Output the (x, y) coordinate of the center of the cell containing the given text.  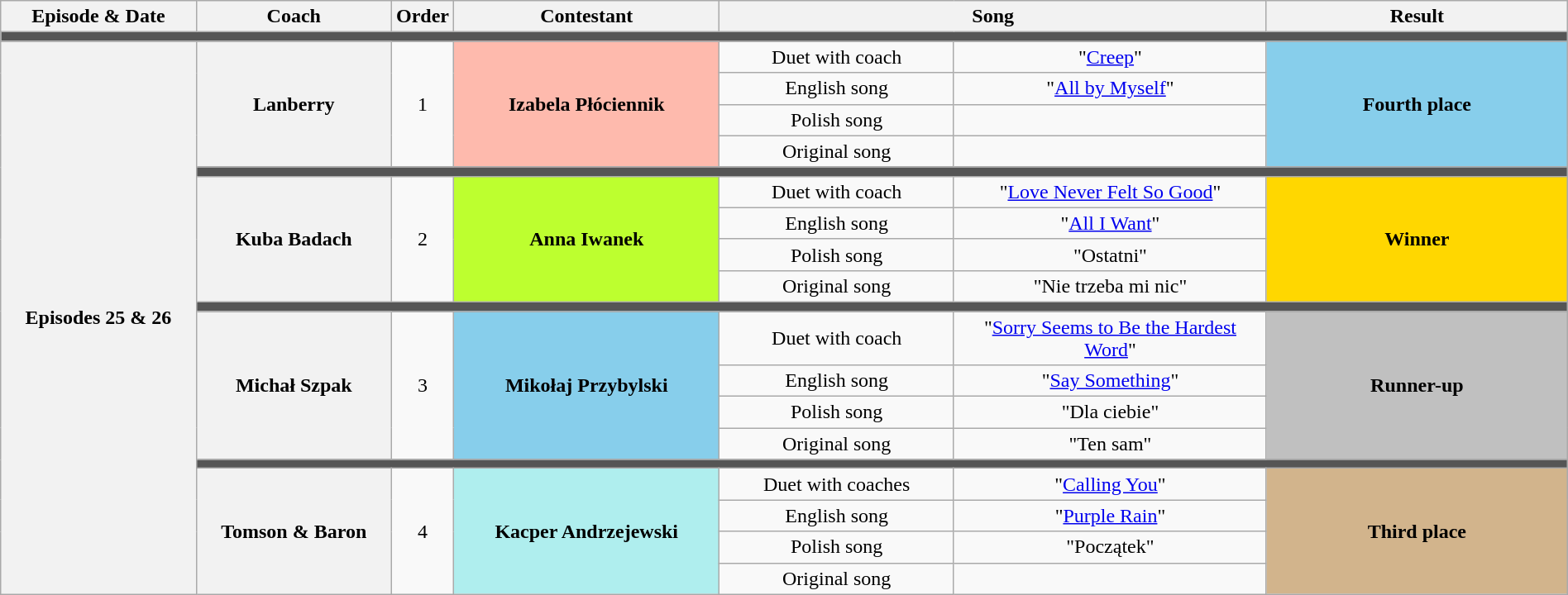
"Ostatni" (1110, 255)
Kuba Badach (294, 239)
"Creep" (1110, 57)
Result (1417, 17)
Kacper Andrzejewski (587, 531)
"Purple Rain" (1110, 516)
"All I Want" (1110, 223)
Episodes 25 & 26 (98, 317)
Episode & Date (98, 17)
Winner (1417, 239)
"Sorry Seems to Be the Hardest Word" (1110, 337)
"Początek" (1110, 547)
Third place (1417, 531)
"All by Myself" (1110, 88)
"Nie trzeba mi nic" (1110, 286)
Lanberry (294, 104)
Tomson & Baron (294, 531)
Coach (294, 17)
Anna Iwanek (587, 239)
Order (422, 17)
Contestant (587, 17)
"Love Never Felt So Good" (1110, 192)
Fourth place (1417, 104)
"Ten sam" (1110, 444)
3 (422, 385)
Duet with coaches (837, 484)
2 (422, 239)
"Calling You" (1110, 484)
Song (992, 17)
Michał Szpak (294, 385)
Izabela Płóciennik (587, 104)
Mikołaj Przybylski (587, 385)
"Dla ciebie" (1110, 412)
1 (422, 104)
"Say Something" (1110, 381)
4 (422, 531)
Runner-up (1417, 385)
